Return the (X, Y) coordinate for the center point of the cell that contains the specified text.  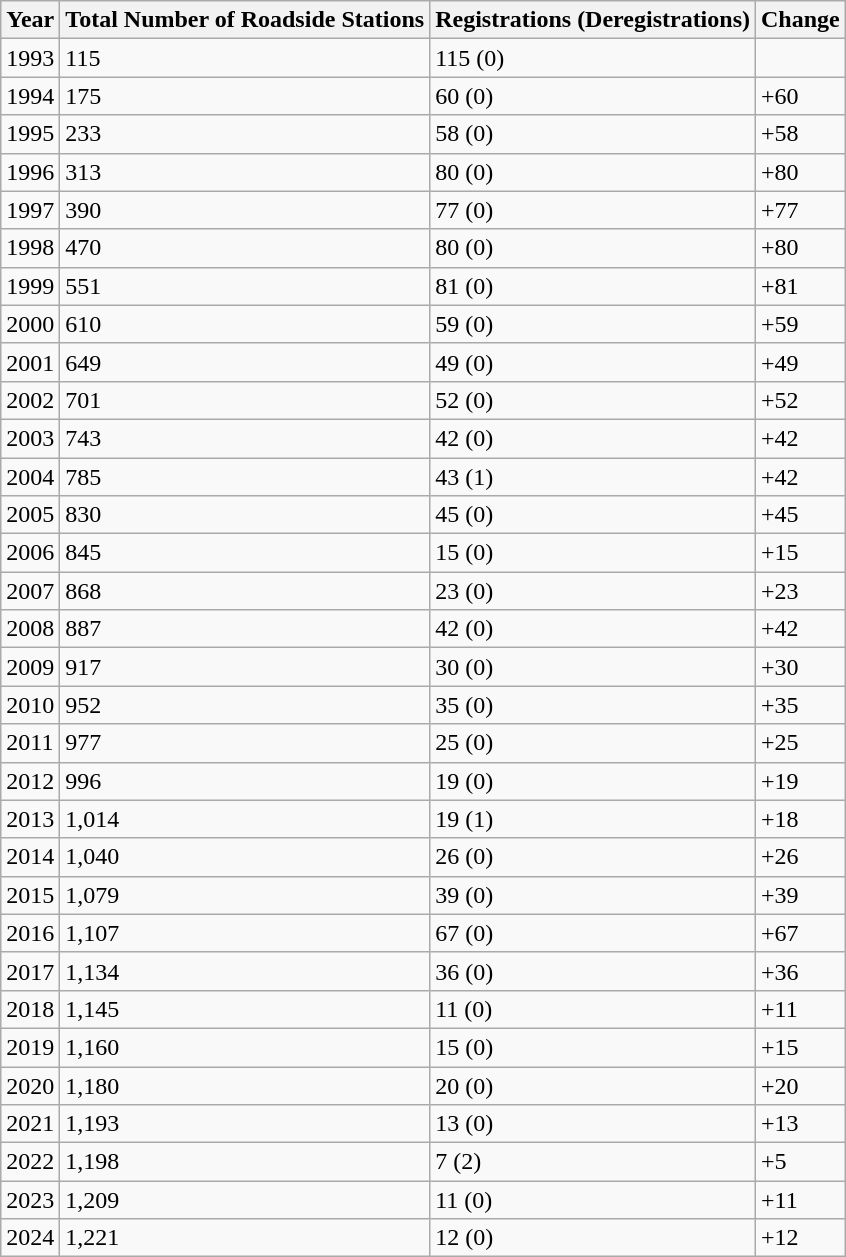
+13 (801, 1124)
887 (245, 629)
2001 (30, 362)
1998 (30, 248)
1,209 (245, 1200)
25 (0) (593, 743)
+25 (801, 743)
+45 (801, 515)
+23 (801, 591)
2022 (30, 1162)
59 (0) (593, 324)
996 (245, 781)
26 (0) (593, 857)
1,180 (245, 1085)
2020 (30, 1085)
115 (0) (593, 58)
2019 (30, 1047)
+39 (801, 895)
2024 (30, 1238)
1,160 (245, 1047)
2014 (30, 857)
1,221 (245, 1238)
+81 (801, 286)
23 (0) (593, 591)
Year (30, 20)
+5 (801, 1162)
+77 (801, 210)
2002 (30, 400)
2010 (30, 705)
52 (0) (593, 400)
1,193 (245, 1124)
1,198 (245, 1162)
115 (245, 58)
+20 (801, 1085)
1997 (30, 210)
551 (245, 286)
743 (245, 438)
+52 (801, 400)
+36 (801, 971)
2015 (30, 895)
81 (0) (593, 286)
+67 (801, 933)
19 (1) (593, 819)
2000 (30, 324)
701 (245, 400)
233 (245, 134)
2006 (30, 553)
1,134 (245, 971)
39 (0) (593, 895)
30 (0) (593, 667)
+58 (801, 134)
2018 (30, 1009)
Registrations (Deregistrations) (593, 20)
785 (245, 477)
+12 (801, 1238)
Change (801, 20)
+59 (801, 324)
1994 (30, 96)
2017 (30, 971)
649 (245, 362)
67 (0) (593, 933)
+35 (801, 705)
2023 (30, 1200)
Total Number of Roadside Stations (245, 20)
845 (245, 553)
1,079 (245, 895)
2016 (30, 933)
2005 (30, 515)
19 (0) (593, 781)
+30 (801, 667)
1993 (30, 58)
2012 (30, 781)
2021 (30, 1124)
2003 (30, 438)
2008 (30, 629)
390 (245, 210)
470 (245, 248)
313 (245, 172)
868 (245, 591)
952 (245, 705)
35 (0) (593, 705)
1996 (30, 172)
610 (245, 324)
+26 (801, 857)
2013 (30, 819)
175 (245, 96)
45 (0) (593, 515)
1,145 (245, 1009)
12 (0) (593, 1238)
36 (0) (593, 971)
2007 (30, 591)
+19 (801, 781)
58 (0) (593, 134)
+49 (801, 362)
+18 (801, 819)
2011 (30, 743)
2009 (30, 667)
43 (1) (593, 477)
20 (0) (593, 1085)
2004 (30, 477)
1,040 (245, 857)
+60 (801, 96)
49 (0) (593, 362)
1999 (30, 286)
13 (0) (593, 1124)
1,107 (245, 933)
977 (245, 743)
830 (245, 515)
1995 (30, 134)
917 (245, 667)
1,014 (245, 819)
60 (0) (593, 96)
7 (2) (593, 1162)
77 (0) (593, 210)
